From the cell containing the given text, extract its center point as (x, y) coordinate. 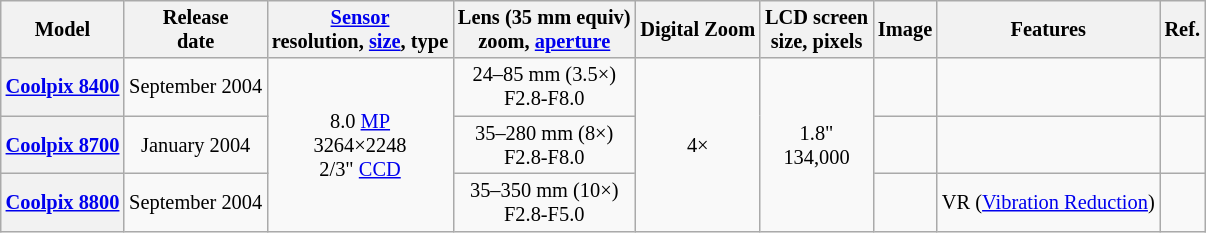
1.8"134,000 (816, 144)
Coolpix 8700 (63, 145)
Releasedate (196, 29)
Digital Zoom (698, 29)
January 2004 (196, 145)
Ref. (1182, 29)
35–350 mm (10×)F2.8-F5.0 (544, 202)
VR (Vibration Reduction) (1048, 202)
Image (905, 29)
Coolpix 8800 (63, 202)
8.0 MP3264×22482/3" CCD (360, 144)
Model (63, 29)
Sensorresolution, size, type (360, 29)
Coolpix 8400 (63, 87)
35–280 mm (8×)F2.8-F8.0 (544, 145)
LCD screensize, pixels (816, 29)
Lens (35 mm equiv)zoom, aperture (544, 29)
24–85 mm (3.5×)F2.8-F8.0 (544, 87)
Features (1048, 29)
4× (698, 144)
